Output the [x, y] coordinate of the center of the cell containing the given text.  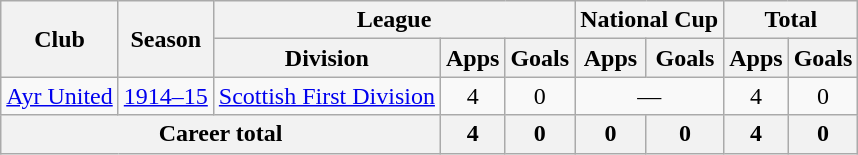
League [394, 20]
National Cup [650, 20]
Club [60, 39]
Scottish First Division [326, 96]
― [650, 96]
Career total [221, 134]
Total [791, 20]
Division [326, 58]
1914–15 [166, 96]
Season [166, 39]
Ayr United [60, 96]
